Identify which cell holds the provided text, then report its [X, Y] central coordinate. 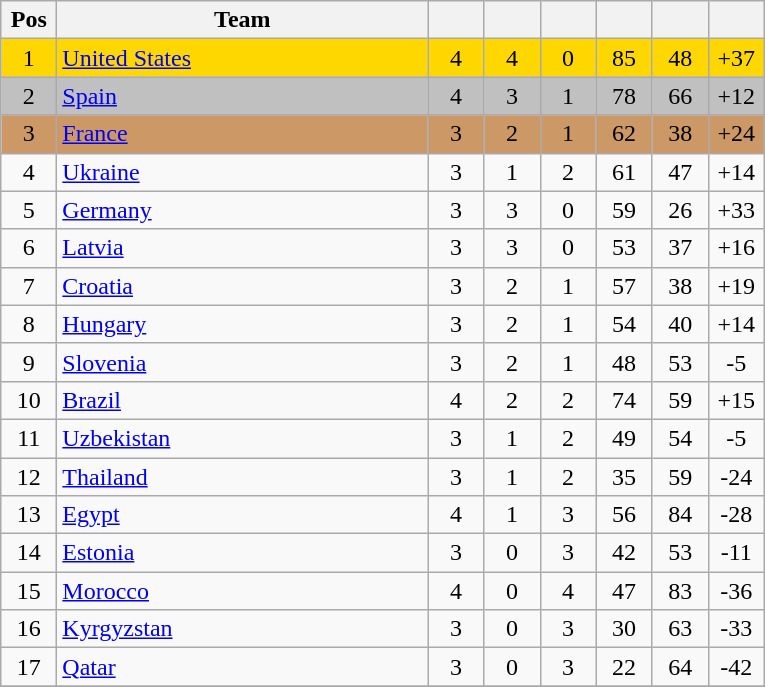
12 [29, 477]
63 [680, 629]
15 [29, 591]
+37 [736, 58]
Latvia [242, 248]
13 [29, 515]
49 [624, 438]
+15 [736, 400]
Estonia [242, 553]
Qatar [242, 667]
11 [29, 438]
74 [624, 400]
Thailand [242, 477]
37 [680, 248]
Morocco [242, 591]
62 [624, 134]
83 [680, 591]
26 [680, 210]
Germany [242, 210]
8 [29, 324]
64 [680, 667]
Team [242, 20]
France [242, 134]
+12 [736, 96]
Kyrgyzstan [242, 629]
9 [29, 362]
22 [624, 667]
+19 [736, 286]
-28 [736, 515]
Pos [29, 20]
-42 [736, 667]
7 [29, 286]
Croatia [242, 286]
Spain [242, 96]
-24 [736, 477]
10 [29, 400]
Brazil [242, 400]
Egypt [242, 515]
Slovenia [242, 362]
Hungary [242, 324]
5 [29, 210]
40 [680, 324]
United States [242, 58]
56 [624, 515]
78 [624, 96]
17 [29, 667]
84 [680, 515]
+24 [736, 134]
14 [29, 553]
85 [624, 58]
66 [680, 96]
Ukraine [242, 172]
+16 [736, 248]
Uzbekistan [242, 438]
61 [624, 172]
-33 [736, 629]
30 [624, 629]
-11 [736, 553]
6 [29, 248]
35 [624, 477]
-36 [736, 591]
42 [624, 553]
57 [624, 286]
16 [29, 629]
+33 [736, 210]
